Return the [x, y] coordinate for the center point of the cell that contains the specified text.  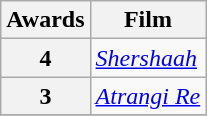
Shershaah [148, 58]
Atrangi Re [148, 96]
3 [46, 96]
Awards [46, 20]
4 [46, 58]
Film [148, 20]
